Detect which cell encompasses the target text, then output its [x, y] center coordinate. 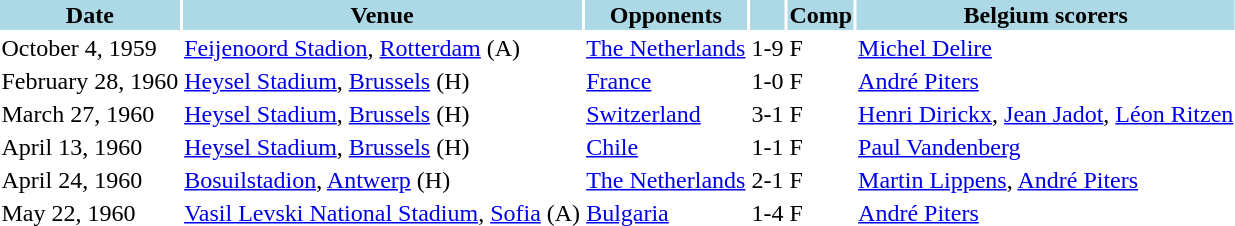
Venue [382, 15]
Comp [821, 15]
February 28, 1960 [90, 81]
Feijenoord Stadion, Rotterdam (A) [382, 48]
April 24, 1960 [90, 180]
October 4, 1959 [90, 48]
2-1 [768, 180]
André Piters [1046, 81]
France [666, 81]
1-1 [768, 147]
Bosuilstadion, Antwerp (H) [382, 180]
Henri Dirickx, Jean Jadot, Léon Ritzen [1046, 114]
1-9 [768, 48]
1-0 [768, 81]
Chile [666, 147]
Martin Lippens, André Piters [1046, 180]
Switzerland [666, 114]
Belgium scorers [1046, 15]
April 13, 1960 [90, 147]
3-1 [768, 114]
Opponents [666, 15]
March 27, 1960 [90, 114]
Date [90, 15]
Michel Delire [1046, 48]
Paul Vandenberg [1046, 147]
